Extract the [X, Y] coordinate from the center of the cell holding the provided text.  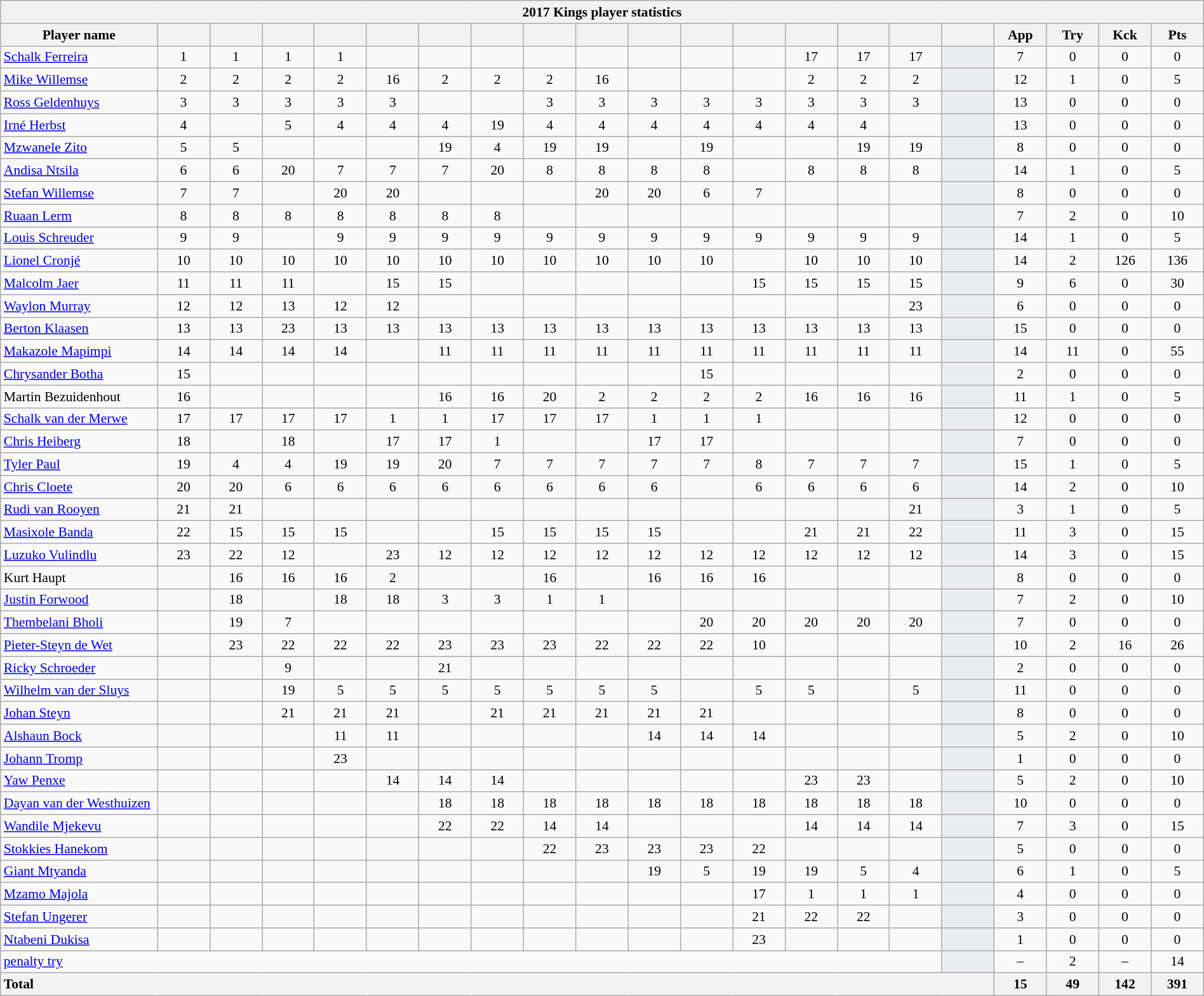
Dayan van der Westhuizen [79, 804]
136 [1177, 261]
Luzuko Vulindlu [79, 555]
Justin Forwood [79, 600]
Stefan Ungerer [79, 917]
Wandile Mjekevu [79, 827]
Andisa Ntsila [79, 171]
Masixole Banda [79, 533]
Makazole Mapimpi [79, 352]
126 [1125, 261]
Yaw Penxe [79, 781]
penalty try [471, 962]
Giant Mtyanda [79, 872]
26 [1177, 646]
Mzamo Majola [79, 894]
Rudi van Rooyen [79, 510]
Schalk van der Merwe [79, 419]
Martin Bezuidenhout [79, 397]
391 [1177, 985]
Irné Herbst [79, 125]
Berton Klaasen [79, 329]
Ricky Schroeder [79, 668]
142 [1125, 985]
30 [1177, 284]
Ruaan Lerm [79, 216]
Pieter-Steyn de Wet [79, 646]
Try [1073, 35]
Player name [79, 35]
Stefan Willemse [79, 193]
Wilhelm van der Sluys [79, 691]
Lionel Cronjé [79, 261]
Kurt Haupt [79, 578]
49 [1073, 985]
Chris Heiberg [79, 442]
App [1020, 35]
Waylon Murray [79, 306]
Chris Cloete [79, 487]
Chrysander Botha [79, 374]
Alshaun Bock [79, 736]
2017 Kings player statistics [602, 12]
Stokkies Hanekom [79, 849]
Malcolm Jaer [79, 284]
Louis Schreuder [79, 238]
Ross Geldenhuys [79, 103]
Johan Steyn [79, 714]
Thembelani Bholi [79, 623]
Ntabeni Dukisa [79, 940]
Pts [1177, 35]
Mike Willemse [79, 80]
Schalk Ferreira [79, 57]
Mzwanele Zito [79, 148]
Tyler Paul [79, 465]
Total [498, 985]
55 [1177, 352]
Kck [1125, 35]
Johann Tromp [79, 759]
